Search for the cell housing the specified text and yield its [x, y] center coordinate. 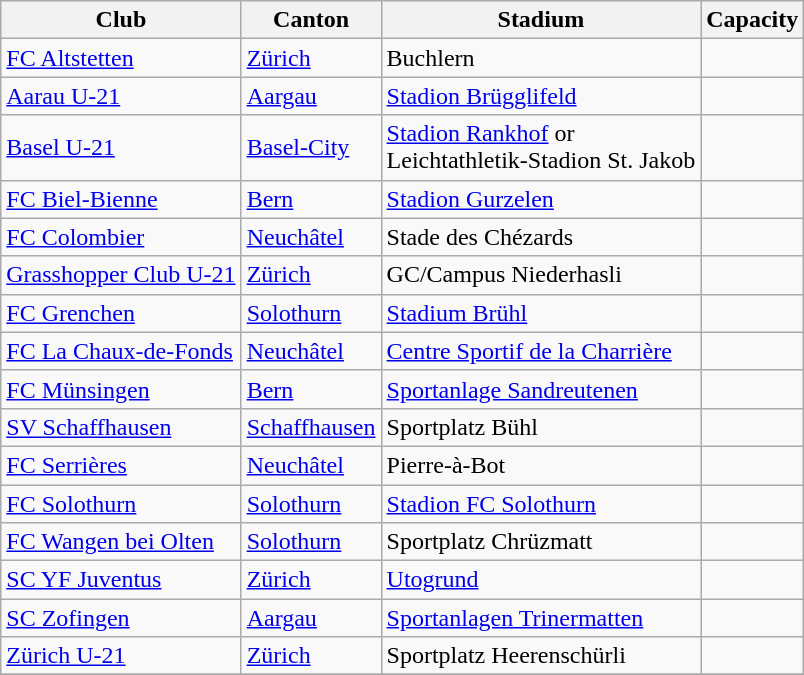
Sportplatz Bühl [541, 427]
FC Biel-Bienne [121, 199]
Zürich U-21 [121, 656]
Stadion Gurzelen [541, 199]
FC La Chaux-de-Fonds [121, 351]
Basel U-21 [121, 148]
FC Grenchen [121, 313]
Stadion Rankhof orLeichtathletik-Stadion St. Jakob [541, 148]
Basel-City [311, 148]
Sportanlagen Trinermatten [541, 618]
GC/Campus Niederhasli [541, 275]
Grasshopper Club U-21 [121, 275]
Sportplatz Heerenschürli [541, 656]
Capacity [752, 20]
Club [121, 20]
FC Wangen bei Olten [121, 542]
Stadium [541, 20]
SC YF Juventus [121, 580]
Pierre-à-Bot [541, 465]
Canton [311, 20]
Buchlern [541, 58]
Utogrund [541, 580]
Stadium Brühl [541, 313]
Sportanlage Sandreutenen [541, 389]
Sportplatz Chrüzmatt [541, 542]
FC Colombier [121, 237]
FC Münsingen [121, 389]
Centre Sportif de la Charrière [541, 351]
Stadion Brügglifeld [541, 96]
Stadion FC Solothurn [541, 503]
Aarau U-21 [121, 96]
Stade des Chézards [541, 237]
SC Zofingen [121, 618]
SV Schaffhausen [121, 427]
FC Serrières [121, 465]
FC Solothurn [121, 503]
Schaffhausen [311, 427]
FC Altstetten [121, 58]
